Locate the cell with the specified text and output its (X, Y) center coordinate. 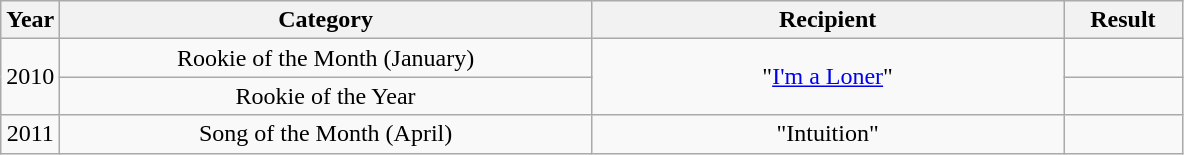
Year (30, 20)
2011 (30, 134)
Song of the Month (April) (326, 134)
Rookie of the Month (January) (326, 58)
"I'm a Loner" (827, 77)
Recipient (827, 20)
Category (326, 20)
Rookie of the Year (326, 96)
"Intuition" (827, 134)
Result (1123, 20)
2010 (30, 77)
